Detect which cell encompasses the target text, then output its [X, Y] center coordinate. 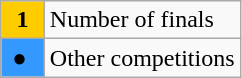
Number of finals [142, 20]
● [23, 58]
1 [23, 20]
Other competitions [142, 58]
